Extract the [x, y] coordinate from the center of the cell holding the provided text.  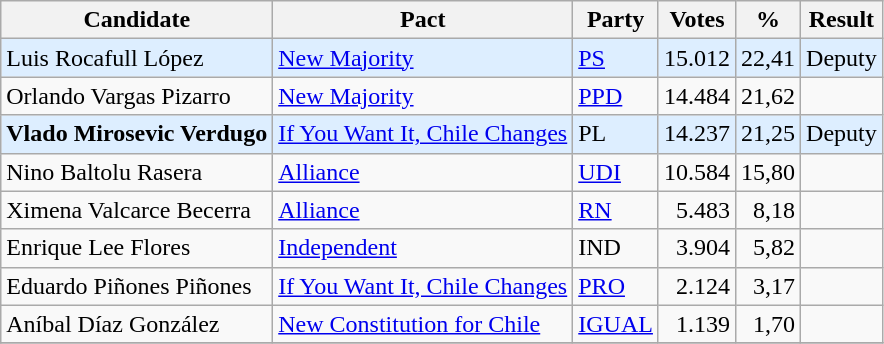
15.012 [696, 58]
RN [616, 210]
Nino Baltolu Rasera [137, 172]
1,70 [768, 324]
Independent [423, 248]
Vlado Mirosevic Verdugo [137, 134]
21,25 [768, 134]
Enrique Lee Flores [137, 248]
8,18 [768, 210]
New Constitution for Chile [423, 324]
Ximena Valcarce Becerra [137, 210]
% [768, 20]
3.904 [696, 248]
PS [616, 58]
Orlando Vargas Pizarro [137, 96]
PPD [616, 96]
Aníbal Díaz González [137, 324]
5,82 [768, 248]
15,80 [768, 172]
Votes [696, 20]
UDI [616, 172]
14.237 [696, 134]
Party [616, 20]
3,17 [768, 286]
21,62 [768, 96]
5.483 [696, 210]
14.484 [696, 96]
Result [842, 20]
2.124 [696, 286]
Pact [423, 20]
22,41 [768, 58]
Eduardo Piñones Piñones [137, 286]
PL [616, 134]
Luis Rocafull López [137, 58]
IND [616, 248]
Candidate [137, 20]
PRO [616, 286]
10.584 [696, 172]
1.139 [696, 324]
IGUAL [616, 324]
